Capture the cell that displays the provided text and extract its (X, Y) central coordinate. 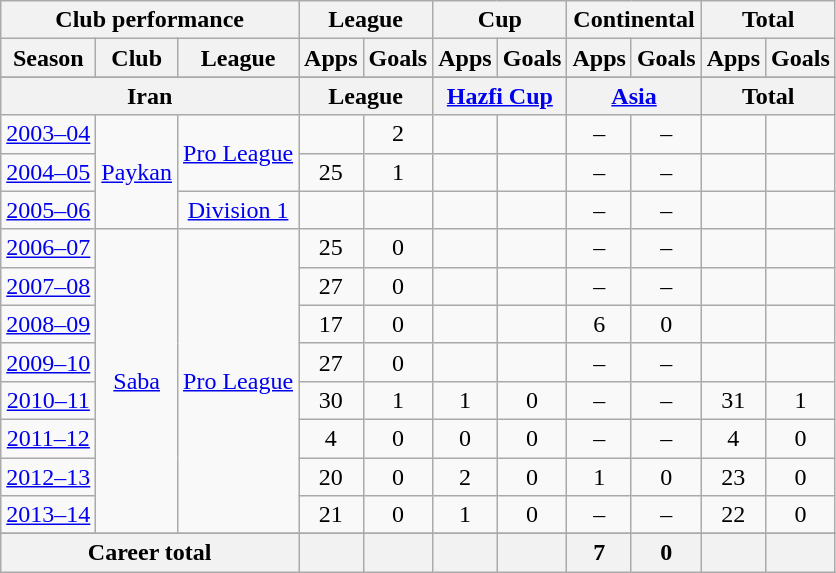
Hazfi Cup (500, 96)
Club performance (150, 20)
2005–06 (48, 210)
Club (137, 58)
2013–14 (48, 515)
Division 1 (238, 210)
31 (733, 400)
Saba (137, 381)
22 (733, 515)
21 (331, 515)
2006–07 (48, 248)
Cup (500, 20)
23 (733, 477)
Paykan (137, 172)
20 (331, 477)
17 (331, 324)
2003–04 (48, 134)
2010–11 (48, 400)
30 (331, 400)
Asia (634, 96)
Season (48, 58)
Career total (150, 553)
7 (599, 553)
2007–08 (48, 286)
Iran (150, 96)
2008–09 (48, 324)
2004–05 (48, 172)
2011–12 (48, 438)
Continental (634, 20)
6 (599, 324)
2012–13 (48, 477)
2009–10 (48, 362)
